Return (x, y) of the center of cell containing provided text 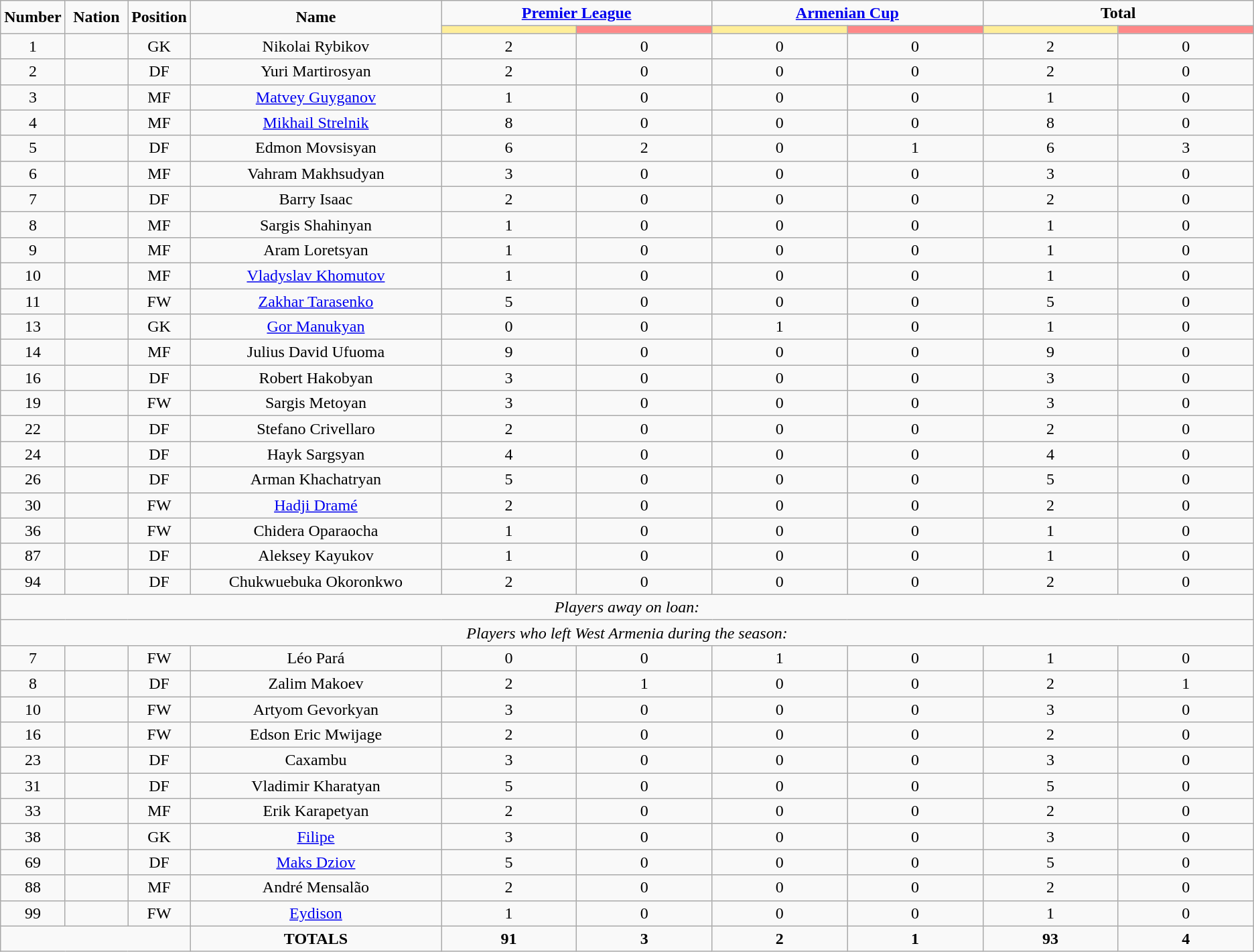
Premier League (576, 13)
23 (33, 760)
Vladyslav Khomutov (316, 275)
Julius David Ufuoma (316, 352)
30 (33, 505)
Maks Dziov (316, 862)
Hayk Sargsyan (316, 454)
Vladimir Kharatyan (316, 786)
19 (33, 403)
24 (33, 454)
Aleksey Kayukov (316, 556)
Aram Loretsyan (316, 250)
Armenian Cup (847, 13)
26 (33, 480)
Sargis Shahinyan (316, 224)
14 (33, 352)
Eydison (316, 913)
91 (508, 939)
87 (33, 556)
31 (33, 786)
Number (33, 17)
Caxambu (316, 760)
88 (33, 888)
Filipe (316, 837)
Chukwuebuka Okoronkwo (316, 582)
Chidera Oparaocha (316, 531)
Zalim Makoev (316, 683)
Sargis Metoyan (316, 403)
Zakhar Tarasenko (316, 301)
Matvey Guyganov (316, 97)
Position (159, 17)
Players who left West Armenia during the season: (627, 632)
André Mensalão (316, 888)
38 (33, 837)
Barry Isaac (316, 199)
Players away on loan: (627, 607)
Mikhail Strelnik (316, 123)
TOTALS (316, 939)
13 (33, 327)
Edmon Movsisyan (316, 148)
Yuri Martirosyan (316, 72)
33 (33, 811)
99 (33, 913)
Name (316, 17)
Léo Pará (316, 658)
Nikolai Rybikov (316, 46)
Nation (96, 17)
36 (33, 531)
11 (33, 301)
Hadji Dramé (316, 505)
Total (1118, 13)
Gor Manukyan (316, 327)
94 (33, 582)
Vahram Makhsudyan (316, 174)
Arman Khachatryan (316, 480)
22 (33, 429)
69 (33, 862)
Stefano Crivellaro (316, 429)
Artyom Gevorkyan (316, 709)
Robert Hakobyan (316, 378)
Erik Karapetyan (316, 811)
Edson Eric Mwijage (316, 735)
93 (1050, 939)
